Scan for the cell matching the given text and deliver its [x, y] coordinate at center. 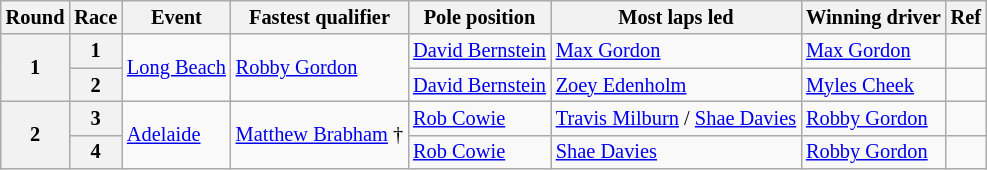
Zoey Edenholm [676, 85]
Adelaide [176, 134]
Matthew Brabham † [320, 134]
Winning driver [874, 17]
Long Beach [176, 68]
Pole position [480, 17]
Most laps led [676, 17]
Shae Davies [676, 152]
Travis Milburn / Shae Davies [676, 118]
Round [36, 17]
Fastest qualifier [320, 17]
Ref [966, 17]
3 [96, 118]
4 [96, 152]
Myles Cheek [874, 85]
Race [96, 17]
Event [176, 17]
